Provide the (X, Y) coordinate of the cell's center where the given text is located.  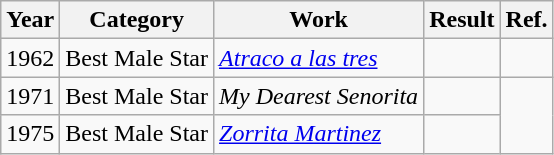
1962 (30, 58)
Result (462, 20)
Atraco a las tres (319, 58)
Work (319, 20)
Category (137, 20)
Year (30, 20)
1975 (30, 134)
My Dearest Senorita (319, 96)
Zorrita Martinez (319, 134)
1971 (30, 96)
Ref. (526, 20)
